For the text-containing cell, return its midpoint in (x, y) coordinate format. 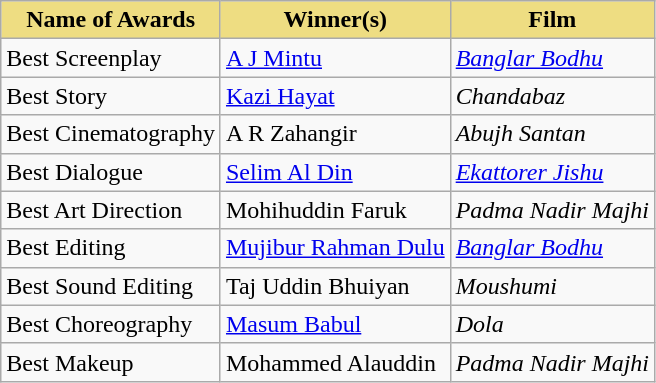
Masum Babul (335, 324)
Best Story (111, 96)
Mujibur Rahman Dulu (335, 248)
Dola (552, 324)
Ekattorer Jishu (552, 172)
Film (552, 20)
Best Dialogue (111, 172)
Chandabaz (552, 96)
Abujh Santan (552, 134)
Mohihuddin Faruk (335, 210)
Best Sound Editing (111, 286)
Kazi Hayat (335, 96)
A J Mintu (335, 58)
Best Art Direction (111, 210)
Best Choreography (111, 324)
Name of Awards (111, 20)
Selim Al Din (335, 172)
Mohammed Alauddin (335, 362)
Best Editing (111, 248)
Best Screenplay (111, 58)
Taj Uddin Bhuiyan (335, 286)
Best Makeup (111, 362)
Winner(s) (335, 20)
Moushumi (552, 286)
Best Cinematography (111, 134)
A R Zahangir (335, 134)
